Search for the cell housing the specified text and yield its [x, y] center coordinate. 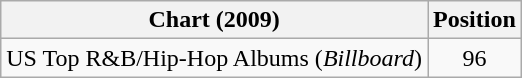
Position [475, 20]
96 [475, 58]
Chart (2009) [214, 20]
US Top R&B/Hip-Hop Albums (Billboard) [214, 58]
